Scan for the cell matching the given text and deliver its (x, y) coordinate at center. 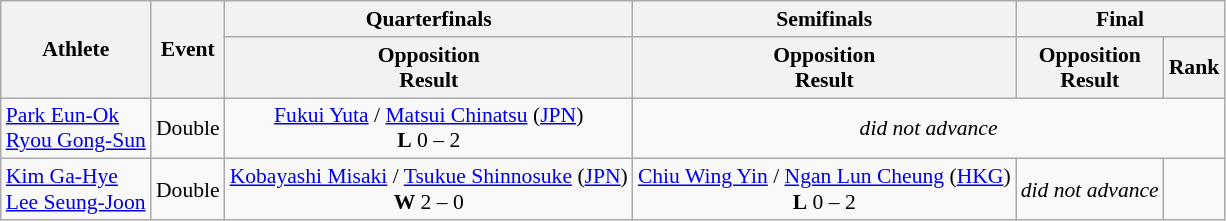
Kobayashi Misaki / Tsukue Shinnosuke (JPN)W 2 – 0 (429, 190)
Semifinals (824, 19)
Kim Ga-HyeLee Seung-Joon (76, 190)
Quarterfinals (429, 19)
Fukui Yuta / Matsui Chinatsu (JPN)L 0 – 2 (429, 128)
Athlete (76, 50)
Event (188, 50)
Rank (1194, 68)
Park Eun-OkRyou Gong-Sun (76, 128)
Chiu Wing Yin / Ngan Lun Cheung (HKG)L 0 – 2 (824, 190)
Final (1120, 19)
